Extract the [x, y] coordinate from the center of the cell holding the provided text.  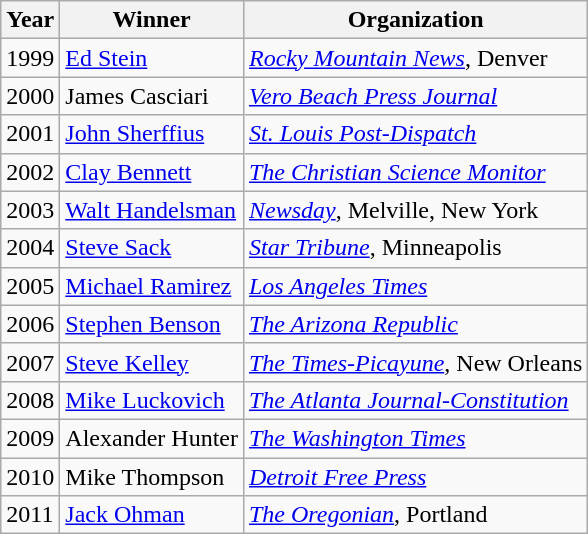
2011 [30, 515]
2002 [30, 172]
2005 [30, 286]
Steve Sack [152, 248]
Ed Stein [152, 58]
The Atlanta Journal-Constitution [415, 400]
James Casciari [152, 96]
Walt Handelsman [152, 210]
Winner [152, 20]
Rocky Mountain News, Denver [415, 58]
The Arizona Republic [415, 324]
Los Angeles Times [415, 286]
St. Louis Post-Dispatch [415, 134]
Steve Kelley [152, 362]
John Sherffius [152, 134]
2008 [30, 400]
2003 [30, 210]
2010 [30, 477]
Clay Bennett [152, 172]
Alexander Hunter [152, 438]
Star Tribune, Minneapolis [415, 248]
The Times-Picayune, New Orleans [415, 362]
The Oregonian, Portland [415, 515]
2001 [30, 134]
2000 [30, 96]
1999 [30, 58]
Mike Thompson [152, 477]
Stephen Benson [152, 324]
Vero Beach Press Journal [415, 96]
Newsday, Melville, New York [415, 210]
2004 [30, 248]
The Washington Times [415, 438]
Jack Ohman [152, 515]
2009 [30, 438]
2007 [30, 362]
The Christian Science Monitor [415, 172]
Michael Ramirez [152, 286]
Mike Luckovich [152, 400]
Detroit Free Press [415, 477]
2006 [30, 324]
Organization [415, 20]
Year [30, 20]
